Capture the cell that displays the provided text and extract its [X, Y] central coordinate. 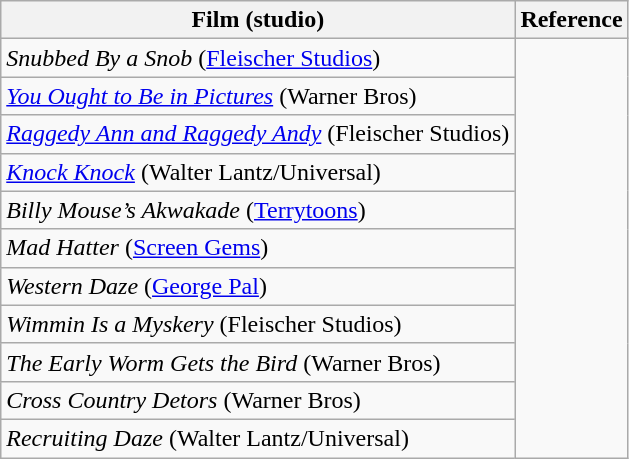
Snubbed By a Snob (Fleischer Studios) [258, 58]
Mad Hatter (Screen Gems) [258, 248]
Recruiting Daze (Walter Lantz/Universal) [258, 438]
Film (studio) [258, 20]
The Early Worm Gets the Bird (Warner Bros) [258, 362]
You Ought to Be in Pictures (Warner Bros) [258, 96]
Wimmin Is a Myskery (Fleischer Studios) [258, 324]
Reference [572, 20]
Cross Country Detors (Warner Bros) [258, 400]
Billy Mouse’s Akwakade (Terrytoons) [258, 210]
Raggedy Ann and Raggedy Andy (Fleischer Studios) [258, 134]
Knock Knock (Walter Lantz/Universal) [258, 172]
Western Daze (George Pal) [258, 286]
